Determine the (X, Y) coordinate at the center of the cell enclosing the given text.  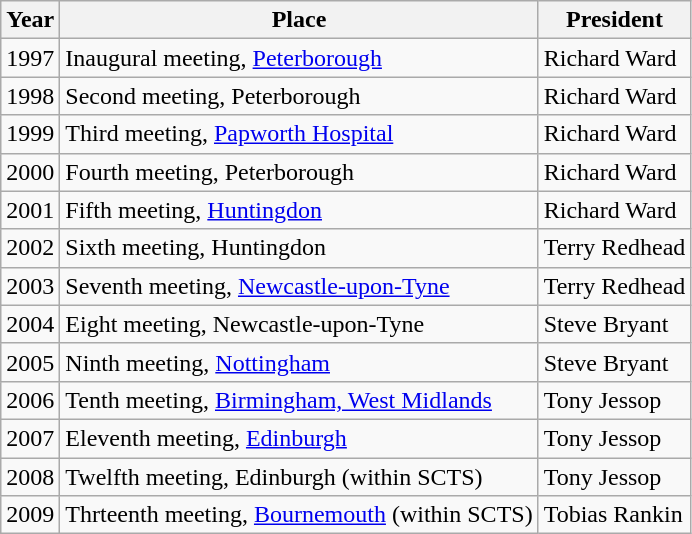
Sixth meeting, Huntingdon (299, 248)
Thrteenth meeting, Bournemouth (within SCTS) (299, 515)
Inaugural meeting, Peterborough (299, 58)
2008 (30, 477)
Second meeting, Peterborough (299, 96)
1999 (30, 134)
Fifth meeting, Huntingdon (299, 210)
2005 (30, 362)
Seventh meeting, Newcastle-upon-Tyne (299, 286)
Eleventh meeting, Edinburgh (299, 438)
Twelfth meeting, Edinburgh (within SCTS) (299, 477)
Year (30, 20)
1997 (30, 58)
2009 (30, 515)
2004 (30, 324)
Eight meeting, Newcastle-upon-Tyne (299, 324)
Ninth meeting, Nottingham (299, 362)
2001 (30, 210)
Third meeting, Papworth Hospital (299, 134)
2007 (30, 438)
Place (299, 20)
2000 (30, 172)
1998 (30, 96)
2003 (30, 286)
President (614, 20)
Tobias Rankin (614, 515)
2006 (30, 400)
2002 (30, 248)
Tenth meeting, Birmingham, West Midlands (299, 400)
Fourth meeting, Peterborough (299, 172)
